Extract the [x, y] coordinate from the center of the cell holding the provided text.  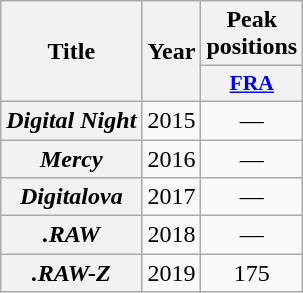
175 [252, 273]
2018 [172, 235]
FRA [252, 84]
2015 [172, 120]
.RAW-Z [72, 273]
2019 [172, 273]
Digitalova [72, 197]
Mercy [72, 159]
.RAW [72, 235]
Digital Night [72, 120]
2017 [172, 197]
2016 [172, 159]
Year [172, 52]
Peak positions [252, 34]
Title [72, 52]
